Capture the cell that displays the provided text and extract its [x, y] central coordinate. 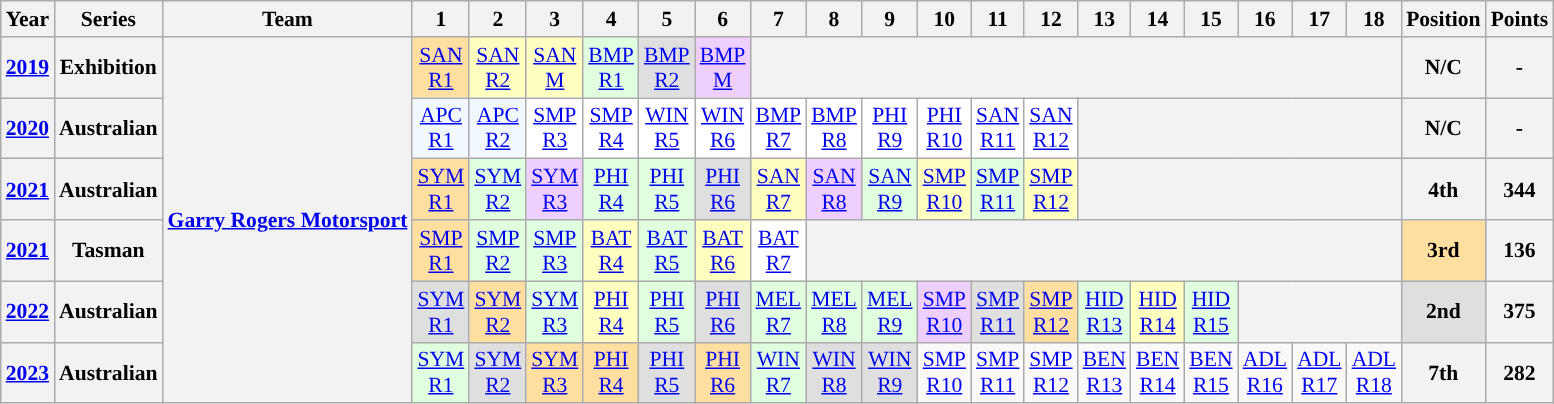
ADLR17 [1319, 372]
Exhibition [108, 68]
SANM [554, 68]
18 [1374, 19]
SANR1 [440, 68]
PHIR10 [944, 128]
3 [554, 19]
15 [1210, 19]
SMPR1 [440, 250]
2023 [28, 372]
136 [1520, 250]
BATR6 [723, 250]
BATR7 [778, 250]
3rd [1443, 250]
7th [1443, 372]
BATR4 [611, 250]
SANR7 [778, 190]
BENR14 [1158, 372]
WINR7 [778, 372]
8 [834, 19]
9 [890, 19]
12 [1050, 19]
2019 [28, 68]
SANR11 [998, 128]
BMPR1 [611, 68]
16 [1265, 19]
BMPM [723, 68]
17 [1319, 19]
Points [1520, 19]
282 [1520, 372]
5 [667, 19]
SANR12 [1050, 128]
7 [778, 19]
WINR5 [667, 128]
375 [1520, 312]
13 [1104, 19]
HIDR13 [1104, 312]
Garry Rogers Motorsport [288, 220]
APCR1 [440, 128]
SMPR2 [498, 250]
PHIR9 [890, 128]
ADLR16 [1265, 372]
WINR9 [890, 372]
MELR9 [890, 312]
Team [288, 19]
MELR7 [778, 312]
2020 [28, 128]
SMPR4 [611, 128]
WINR6 [723, 128]
SANR9 [890, 190]
Tasman [108, 250]
ADLR18 [1374, 372]
BENR13 [1104, 372]
1 [440, 19]
MELR8 [834, 312]
4 [611, 19]
WINR8 [834, 372]
2nd [1443, 312]
HIDR14 [1158, 312]
2022 [28, 312]
BMPR7 [778, 128]
Year [28, 19]
SANR2 [498, 68]
Series [108, 19]
6 [723, 19]
BATR5 [667, 250]
11 [998, 19]
BMPR8 [834, 128]
2 [498, 19]
BMPR2 [667, 68]
BENR15 [1210, 372]
10 [944, 19]
HIDR15 [1210, 312]
4th [1443, 190]
APCR2 [498, 128]
Position [1443, 19]
14 [1158, 19]
344 [1520, 190]
SANR8 [834, 190]
